Output the (x, y) coordinate of the center of the cell containing the given text.  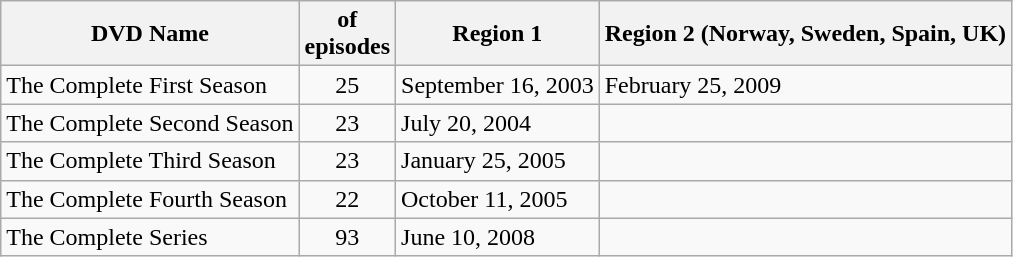
93 (347, 237)
Region 2 (Norway, Sweden, Spain, UK) (805, 34)
The Complete First Season (150, 85)
ofepisodes (347, 34)
September 16, 2003 (498, 85)
22 (347, 199)
October 11, 2005 (498, 199)
The Complete Fourth Season (150, 199)
The Complete Second Season (150, 123)
February 25, 2009 (805, 85)
January 25, 2005 (498, 161)
Region 1 (498, 34)
The Complete Third Season (150, 161)
25 (347, 85)
July 20, 2004 (498, 123)
The Complete Series (150, 237)
DVD Name (150, 34)
June 10, 2008 (498, 237)
